Output the (X, Y) coordinate of the center of the cell containing the given text.  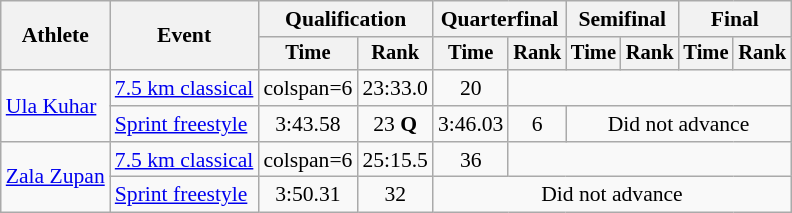
20 (470, 88)
3:46.03 (470, 124)
Qualification (346, 19)
32 (394, 195)
Final (735, 19)
Ula Kuhar (56, 106)
25:15.5 (394, 160)
23 Q (394, 124)
Semifinal (622, 19)
36 (470, 160)
Zala Zupan (56, 178)
Quarterfinal (500, 19)
6 (537, 124)
3:43.58 (308, 124)
Event (184, 36)
Athlete (56, 36)
3:50.31 (308, 195)
23:33.0 (394, 88)
